Search for the cell housing the specified text and yield its [x, y] center coordinate. 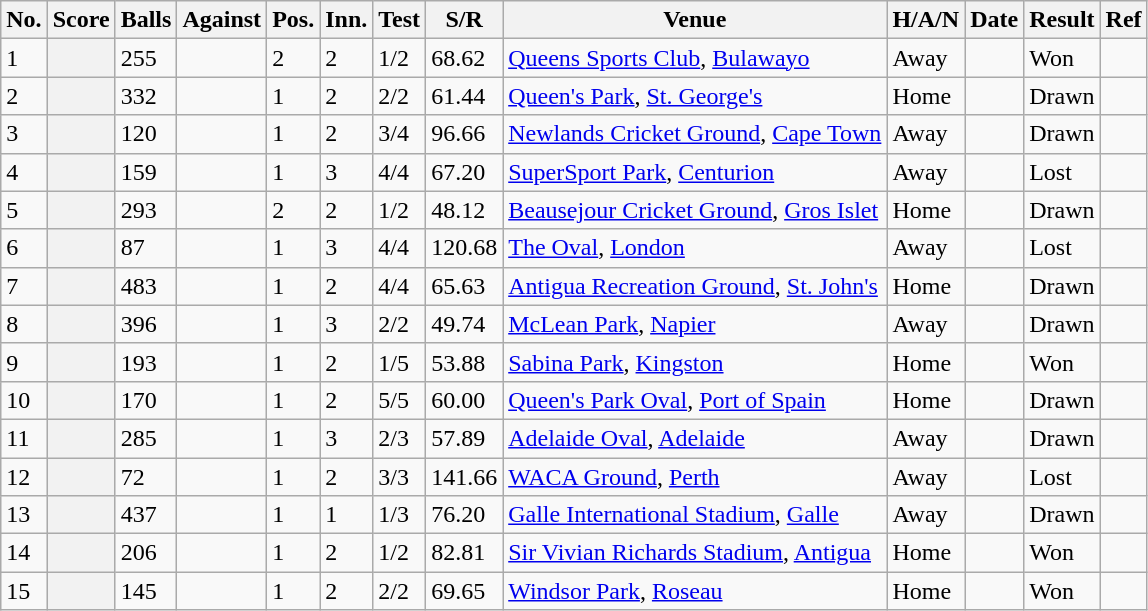
Queens Sports Club, Bulawayo [695, 58]
Windsor Park, Roseau [695, 591]
437 [146, 515]
Test [400, 20]
67.20 [464, 172]
H/A/N [926, 20]
255 [146, 58]
5 [24, 210]
Score [81, 20]
Date [994, 20]
6 [24, 248]
72 [146, 477]
61.44 [464, 96]
Inn. [346, 20]
159 [146, 172]
Antigua Recreation Ground, St. John's [695, 286]
48.12 [464, 210]
396 [146, 324]
206 [146, 553]
13 [24, 515]
Result [1062, 20]
5/5 [400, 400]
No. [24, 20]
8 [24, 324]
Newlands Cricket Ground, Cape Town [695, 134]
170 [146, 400]
Against [222, 20]
60.00 [464, 400]
Sabina Park, Kingston [695, 362]
2/3 [400, 438]
Queen's Park Oval, Port of Spain [695, 400]
SuperSport Park, Centurion [695, 172]
12 [24, 477]
Balls [146, 20]
Pos. [294, 20]
WACA Ground, Perth [695, 477]
285 [146, 438]
10 [24, 400]
7 [24, 286]
1/5 [400, 362]
3/4 [400, 134]
145 [146, 591]
193 [146, 362]
4 [24, 172]
82.81 [464, 553]
3/3 [400, 477]
9 [24, 362]
McLean Park, Napier [695, 324]
120.68 [464, 248]
Ref [1124, 20]
Adelaide Oval, Adelaide [695, 438]
Beausejour Cricket Ground, Gros Islet [695, 210]
120 [146, 134]
15 [24, 591]
Galle International Stadium, Galle [695, 515]
332 [146, 96]
141.66 [464, 477]
76.20 [464, 515]
65.63 [464, 286]
Venue [695, 20]
53.88 [464, 362]
68.62 [464, 58]
14 [24, 553]
69.65 [464, 591]
The Oval, London [695, 248]
87 [146, 248]
11 [24, 438]
Queen's Park, St. George's [695, 96]
293 [146, 210]
57.89 [464, 438]
S/R [464, 20]
483 [146, 286]
1/3 [400, 515]
96.66 [464, 134]
49.74 [464, 324]
Sir Vivian Richards Stadium, Antigua [695, 553]
